Pinpoint the cell where the given text exists, returning its [X, Y] midpoint coordinate. 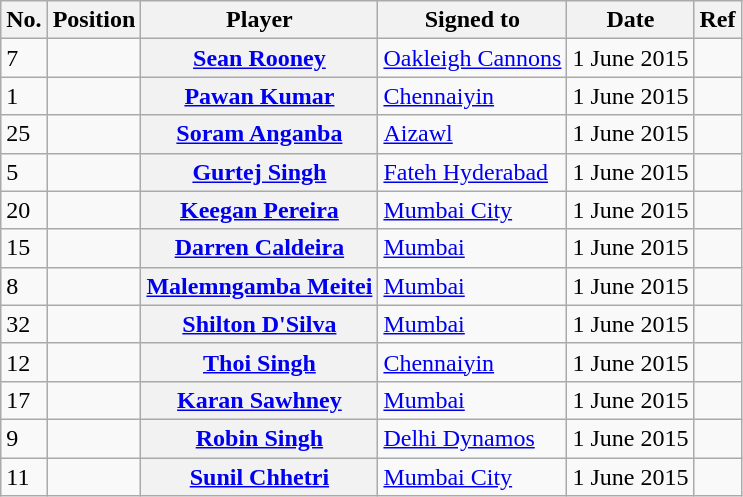
17 [24, 400]
Date [630, 20]
Player [260, 20]
Thoi Singh [260, 362]
Darren Caldeira [260, 248]
15 [24, 248]
Malemngamba Meitei [260, 286]
25 [24, 134]
Karan Sawhney [260, 400]
32 [24, 324]
Sunil Chhetri [260, 477]
20 [24, 210]
Pawan Kumar [260, 96]
Gurtej Singh [260, 172]
Shilton D'Silva [260, 324]
11 [24, 477]
5 [24, 172]
Robin Singh [260, 438]
Signed to [472, 20]
Keegan Pereira [260, 210]
Fateh Hyderabad [472, 172]
7 [24, 58]
Position [94, 20]
Oakleigh Cannons [472, 58]
No. [24, 20]
Delhi Dynamos [472, 438]
9 [24, 438]
12 [24, 362]
1 [24, 96]
Ref [718, 20]
8 [24, 286]
Sean Rooney [260, 58]
Aizawl [472, 134]
Soram Anganba [260, 134]
